Find where the given text appears and provide that cell's center as (X, Y) coordinate. 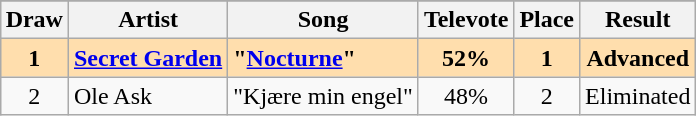
Artist (148, 20)
52% (466, 58)
Draw (34, 20)
Place (547, 20)
Secret Garden (148, 58)
Result (638, 20)
48% (466, 96)
Ole Ask (148, 96)
Eliminated (638, 96)
"Nocturne" (324, 58)
Song (324, 20)
Advanced (638, 58)
"Kjære min engel" (324, 96)
Televote (466, 20)
